Pinpoint the cell where the given text exists, returning its (X, Y) midpoint coordinate. 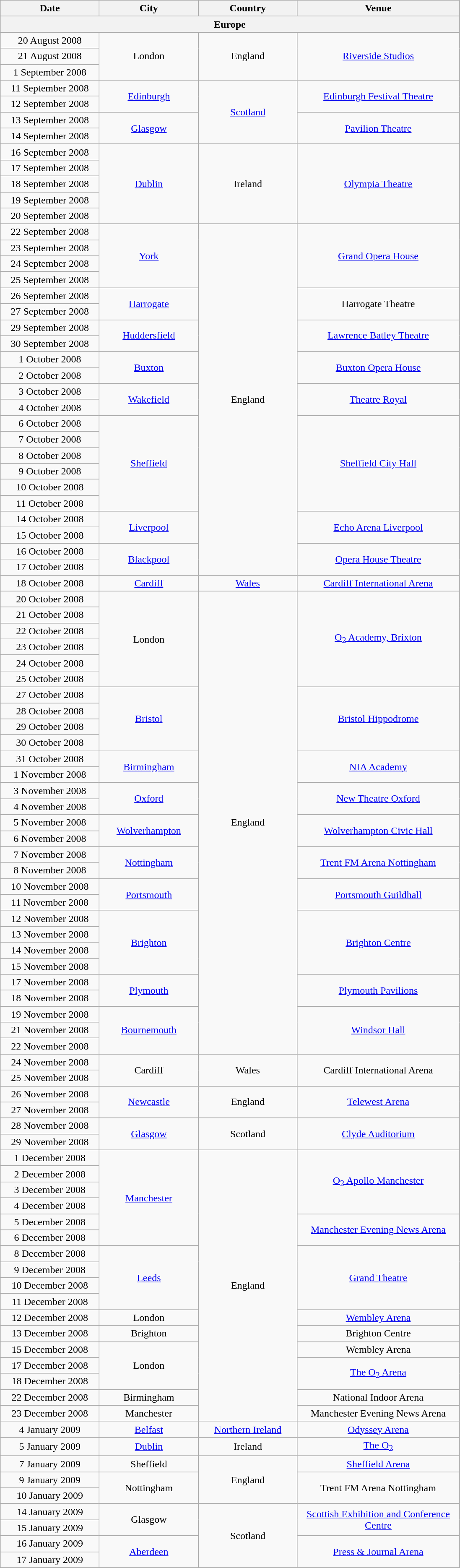
23 October 2008 (50, 647)
Theatre Royal (378, 399)
10 January 2009 (50, 1496)
Portsmouth (149, 894)
18 October 2008 (50, 583)
12 September 2008 (50, 104)
25 October 2008 (50, 679)
Newcastle (149, 1102)
29 October 2008 (50, 727)
23 September 2008 (50, 248)
22 October 2008 (50, 631)
11 December 2008 (50, 1302)
Scottish Exhibition and Conference Centre (378, 1520)
O2 Academy, Brixton (378, 639)
Windsor Hall (378, 1030)
12 December 2008 (50, 1318)
26 November 2008 (50, 1094)
Oxford (149, 799)
4 December 2008 (50, 1206)
Pavilion Theatre (378, 128)
Europe (230, 24)
Blackpool (149, 559)
Liverpool (149, 527)
10 December 2008 (50, 1286)
Buxton Opera House (378, 367)
The O2 (378, 1446)
30 October 2008 (50, 743)
13 December 2008 (50, 1334)
20 August 2008 (50, 40)
O2 Apollo Manchester (378, 1182)
7 November 2008 (50, 854)
Leeds (149, 1278)
Olympia Theatre (378, 184)
Lawrence Batley Theatre (378, 336)
11 October 2008 (50, 503)
20 October 2008 (50, 599)
2 October 2008 (50, 375)
Northern Ireland (248, 1429)
18 November 2008 (50, 998)
25 September 2008 (50, 280)
1 November 2008 (50, 775)
10 November 2008 (50, 886)
Opera House Theatre (378, 559)
Clyde Auditorium (378, 1134)
16 October 2008 (50, 551)
13 November 2008 (50, 934)
9 January 2009 (50, 1480)
Date (50, 8)
Odyssey Arena (378, 1429)
15 December 2008 (50, 1349)
22 December 2008 (50, 1397)
31 October 2008 (50, 759)
22 November 2008 (50, 1046)
Riverside Studios (378, 56)
24 November 2008 (50, 1062)
NIA Academy (378, 767)
1 September 2008 (50, 72)
Belfast (149, 1429)
13 September 2008 (50, 120)
4 January 2009 (50, 1429)
Buxton (149, 367)
17 September 2008 (50, 168)
3 October 2008 (50, 391)
5 December 2008 (50, 1222)
21 August 2008 (50, 56)
6 October 2008 (50, 423)
Wolverhampton (149, 831)
9 December 2008 (50, 1270)
17 December 2008 (50, 1365)
18 December 2008 (50, 1381)
18 September 2008 (50, 184)
27 September 2008 (50, 312)
9 October 2008 (50, 471)
14 November 2008 (50, 950)
Telewest Arena (378, 1102)
Edinburgh (149, 96)
16 September 2008 (50, 152)
29 September 2008 (50, 328)
Venue (378, 8)
14 September 2008 (50, 136)
11 September 2008 (50, 88)
19 November 2008 (50, 1014)
Bristol Hippodrome (378, 719)
22 September 2008 (50, 232)
21 November 2008 (50, 1030)
Harrogate Theatre (378, 304)
New Theatre Oxford (378, 799)
29 November 2008 (50, 1142)
8 November 2008 (50, 870)
Wolverhampton Civic Hall (378, 831)
26 September 2008 (50, 296)
21 October 2008 (50, 615)
6 December 2008 (50, 1238)
Country (248, 8)
Bristol (149, 719)
4 October 2008 (50, 407)
4 November 2008 (50, 807)
17 November 2008 (50, 982)
15 October 2008 (50, 535)
5 November 2008 (50, 823)
11 November 2008 (50, 902)
City (149, 8)
30 September 2008 (50, 344)
Wakefield (149, 399)
Plymouth (149, 990)
2 December 2008 (50, 1174)
16 January 2009 (50, 1544)
Sheffield City Hall (378, 463)
The O2 Arena (378, 1373)
8 October 2008 (50, 455)
3 November 2008 (50, 791)
25 November 2008 (50, 1078)
17 January 2009 (50, 1560)
1 October 2008 (50, 359)
24 October 2008 (50, 663)
7 January 2009 (50, 1464)
24 September 2008 (50, 264)
8 December 2008 (50, 1254)
12 November 2008 (50, 918)
28 October 2008 (50, 711)
17 October 2008 (50, 567)
Edinburgh Festival Theatre (378, 96)
Huddersfield (149, 336)
1 December 2008 (50, 1158)
15 November 2008 (50, 966)
27 November 2008 (50, 1110)
Press & Journal Arena (378, 1552)
Portsmouth Guildhall (378, 894)
14 January 2009 (50, 1512)
Plymouth Pavilions (378, 990)
Aberdeen (149, 1552)
Echo Arena Liverpool (378, 527)
23 December 2008 (50, 1413)
19 September 2008 (50, 200)
7 October 2008 (50, 439)
Grand Opera House (378, 256)
5 January 2009 (50, 1446)
York (149, 256)
Harrogate (149, 304)
National Indoor Arena (378, 1397)
10 October 2008 (50, 487)
6 November 2008 (50, 839)
Grand Theatre (378, 1278)
27 October 2008 (50, 695)
3 December 2008 (50, 1190)
28 November 2008 (50, 1126)
14 October 2008 (50, 519)
Bournemouth (149, 1030)
15 January 2009 (50, 1528)
Sheffield Arena (378, 1464)
20 September 2008 (50, 216)
